Scan for the cell matching the given text and deliver its [X, Y] coordinate at center. 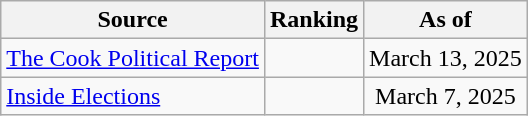
Source [133, 20]
The Cook Political Report [133, 58]
As of [446, 20]
Inside Elections [133, 96]
March 7, 2025 [446, 96]
Ranking [314, 20]
March 13, 2025 [446, 58]
